For the text-containing cell, return its midpoint in (X, Y) coordinate format. 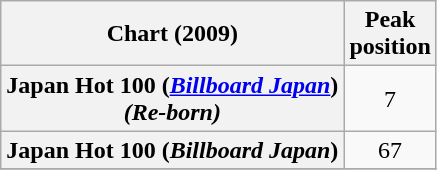
7 (390, 98)
Japan Hot 100 (Billboard Japan)(Re-born) (172, 98)
Chart (2009) (172, 34)
67 (390, 150)
Peakposition (390, 34)
Japan Hot 100 (Billboard Japan) (172, 150)
